From the cell containing the given text, extract its center point as [X, Y] coordinate. 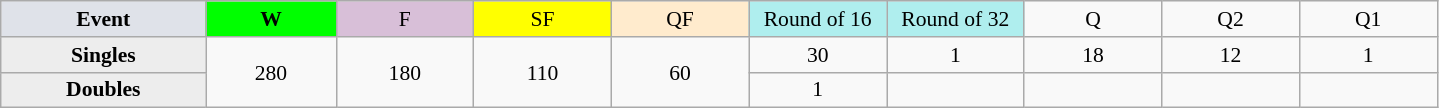
60 [680, 72]
180 [405, 72]
30 [818, 55]
SF [543, 19]
W [271, 19]
Q2 [1231, 19]
Round of 16 [818, 19]
QF [680, 19]
12 [1231, 55]
Event [104, 19]
Doubles [104, 90]
Singles [104, 55]
F [405, 19]
18 [1093, 55]
280 [271, 72]
110 [543, 72]
Q [1093, 19]
Round of 32 [955, 19]
Q1 [1368, 19]
